Find where the given text appears and provide that cell's center as (x, y) coordinate. 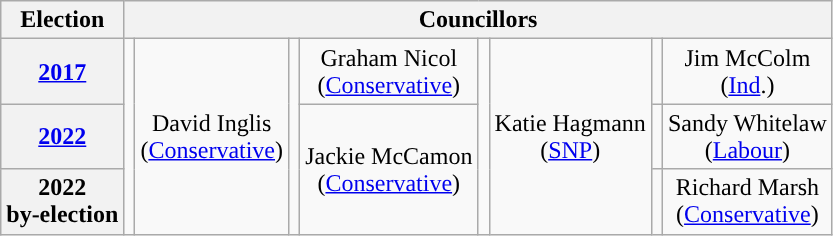
Jackie McCamon(Conservative) (389, 169)
Jim McColm(Ind.) (747, 72)
2017 (62, 72)
Councillors (478, 20)
Katie Hagmann(SNP) (570, 136)
2022 (62, 136)
Graham Nicol(Conservative) (389, 72)
David Inglis(Conservative) (212, 136)
Election (62, 20)
Sandy Whitelaw(Labour) (747, 136)
2022by-election (62, 202)
Richard Marsh(Conservative) (747, 202)
